Determine the (x, y) coordinate at the center of the cell enclosing the given text.  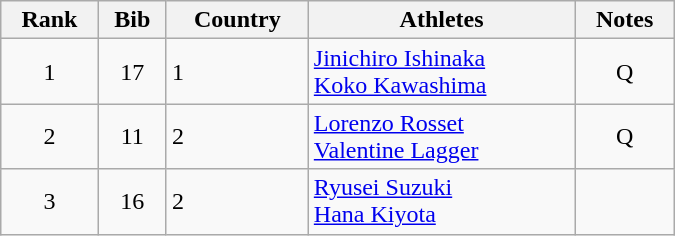
Bib (132, 20)
17 (132, 72)
16 (132, 202)
3 (50, 202)
Rank (50, 20)
Country (237, 20)
Ryusei SuzukiHana Kiyota (442, 202)
Athletes (442, 20)
Lorenzo RossetValentine Lagger (442, 136)
11 (132, 136)
Jinichiro IshinakaKoko Kawashima (442, 72)
Notes (624, 20)
